Capture the cell that displays the provided text and extract its [X, Y] central coordinate. 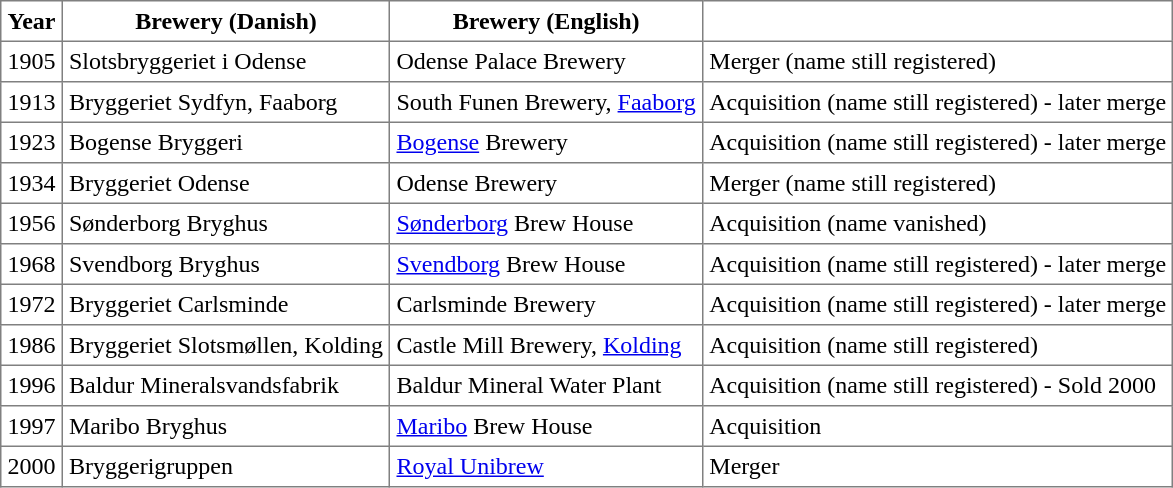
1996 [32, 385]
Year [32, 21]
Brewery (Danish) [226, 21]
Bryggeriet Odense [226, 183]
Royal Unibrew [546, 466]
Svendborg Bryghus [226, 264]
Acquisition (name still registered) - Sold 2000 [938, 385]
Acquisition (name vanished) [938, 223]
Bryggeriet Carlsminde [226, 304]
1972 [32, 304]
Bogense Brewery [546, 142]
Bryggeriet Slotsmøllen, Kolding [226, 345]
1968 [32, 264]
Odense Palace Brewery [546, 61]
Sønderborg Bryghus [226, 223]
Slotsbryggeriet i Odense [226, 61]
South Funen Brewery, Faaborg [546, 102]
Acquisition [938, 426]
Svendborg Brew House [546, 264]
1934 [32, 183]
Merger [938, 466]
Acquisition (name still registered) [938, 345]
1956 [32, 223]
Baldur Mineralsvandsfabrik [226, 385]
Maribo Brew House [546, 426]
1923 [32, 142]
Maribo Bryghus [226, 426]
Odense Brewery [546, 183]
1997 [32, 426]
Sønderborg Brew House [546, 223]
Bryggeriet Sydfyn, Faaborg [226, 102]
Bryggerigruppen [226, 466]
Carlsminde Brewery [546, 304]
Brewery (English) [546, 21]
1913 [32, 102]
2000 [32, 466]
Castle Mill Brewery, Kolding [546, 345]
Baldur Mineral Water Plant [546, 385]
1905 [32, 61]
Bogense Bryggeri [226, 142]
1986 [32, 345]
